Return the [X, Y] coordinate for the center point of the cell that contains the specified text.  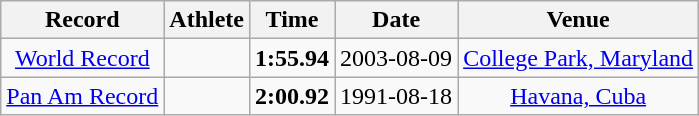
2:00.92 [292, 96]
1:55.94 [292, 58]
College Park, Maryland [578, 58]
Date [396, 20]
Record [82, 20]
World Record [82, 58]
Havana, Cuba [578, 96]
1991-08-18 [396, 96]
Venue [578, 20]
Pan Am Record [82, 96]
Time [292, 20]
2003-08-09 [396, 58]
Athlete [207, 20]
